For the text-containing cell, return its midpoint in [x, y] coordinate format. 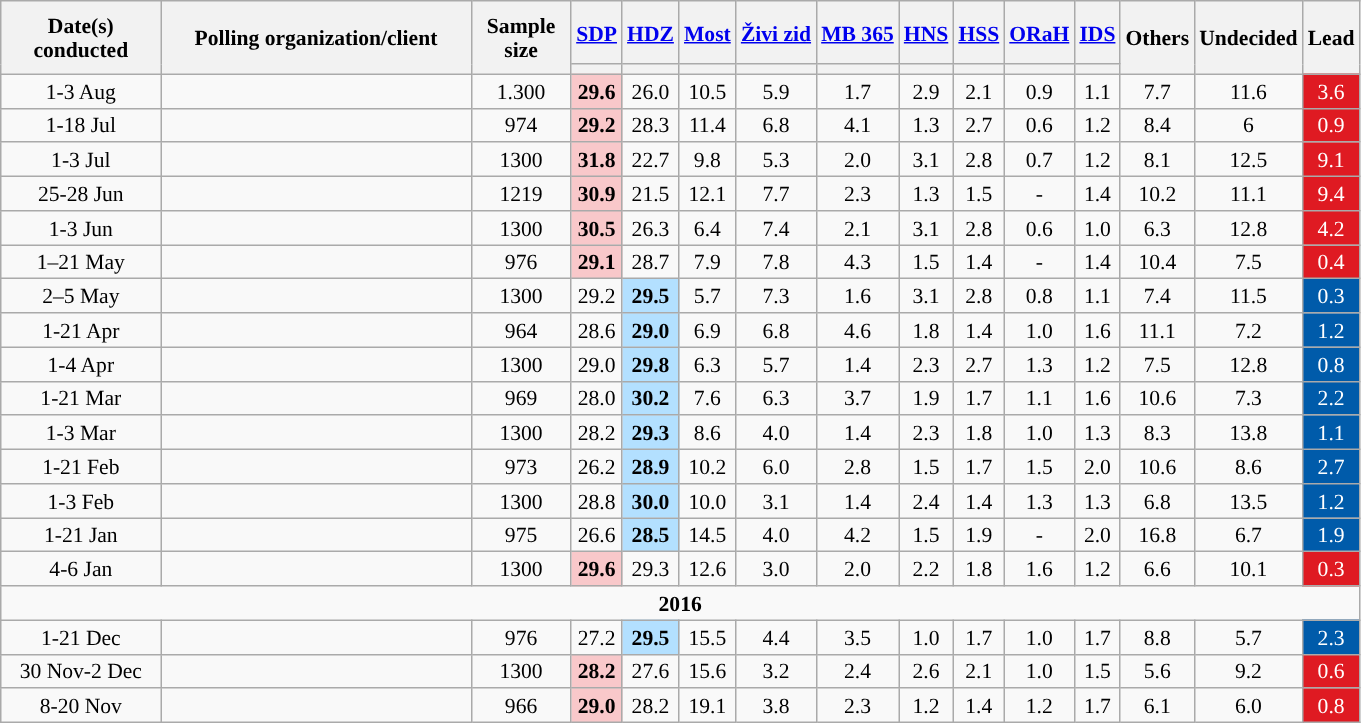
MB 365 [858, 32]
28.3 [650, 125]
26.2 [596, 467]
10.0 [708, 501]
5.3 [776, 160]
16.8 [1157, 535]
12.5 [1248, 160]
4.3 [858, 262]
11.5 [1248, 296]
28.7 [650, 262]
13.5 [1248, 501]
1-3 Jul [81, 160]
7.8 [776, 262]
966 [521, 706]
1-21 Dec [81, 637]
Others [1157, 38]
28.0 [596, 398]
Živi zid [776, 32]
26.0 [650, 91]
974 [521, 125]
8.4 [1157, 125]
3.7 [858, 398]
28.8 [596, 501]
28.9 [650, 467]
10.1 [1248, 569]
1219 [521, 194]
28.6 [596, 330]
969 [521, 398]
1-21 Feb [81, 467]
27.2 [596, 637]
11.6 [1248, 91]
975 [521, 535]
Lead [1332, 38]
HSS [978, 32]
10.5 [708, 91]
10.4 [1157, 262]
7.6 [708, 398]
22.7 [650, 160]
Date(s) conducted [81, 38]
13.8 [1248, 433]
5.6 [1157, 671]
27.6 [650, 671]
Sample size [521, 38]
6.6 [1157, 569]
26.3 [650, 228]
8.1 [1157, 160]
1.300 [521, 91]
3.8 [776, 706]
5.9 [776, 91]
30 Nov-2 Dec [81, 671]
8-20 Nov [81, 706]
11.4 [708, 125]
26.6 [596, 535]
IDS [1097, 32]
30.9 [596, 194]
3.5 [858, 637]
4-6 Jan [81, 569]
12.1 [708, 194]
8.3 [1157, 433]
30.2 [650, 398]
1-3 Feb [81, 501]
0.4 [1332, 262]
2.6 [926, 671]
2.9 [926, 91]
9.8 [708, 160]
19.1 [708, 706]
1-21 Apr [81, 330]
1-3 Jun [81, 228]
6.7 [1248, 535]
12.6 [708, 569]
1-18 Jul [81, 125]
6.4 [708, 228]
HNS [926, 32]
1-21 Mar [81, 398]
8.8 [1157, 637]
30.5 [596, 228]
1-3 Aug [81, 91]
Polling organization/client [316, 38]
25-28 Jun [81, 194]
14.5 [708, 535]
Most [708, 32]
1-3 Mar [81, 433]
1-21 Jan [81, 535]
1-4 Apr [81, 364]
1–21 May [81, 262]
HDZ [650, 32]
2016 [680, 603]
0.7 [1039, 160]
973 [521, 467]
6.9 [708, 330]
ORaH [1039, 32]
29.1 [596, 262]
SDP [596, 32]
15.6 [708, 671]
9.1 [1332, 160]
21.5 [650, 194]
30.0 [650, 501]
3.6 [1332, 91]
7.2 [1248, 330]
9.2 [1248, 671]
4.1 [858, 125]
3.0 [776, 569]
3.2 [776, 671]
31.8 [596, 160]
4.6 [858, 330]
964 [521, 330]
6.1 [1157, 706]
4.4 [776, 637]
15.5 [708, 637]
28.5 [650, 535]
7.9 [708, 262]
2–5 May [81, 296]
29.8 [650, 364]
Undecided [1248, 38]
9.4 [1332, 194]
6 [1248, 125]
